Extract the (X, Y) coordinate from the center of the cell holding the provided text.  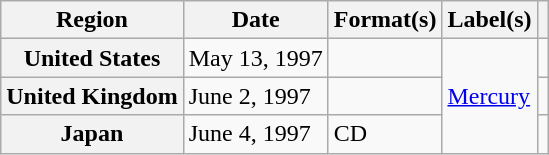
June 2, 1997 (256, 96)
Japan (92, 134)
Mercury (490, 96)
United Kingdom (92, 96)
Date (256, 20)
CD (385, 134)
Region (92, 20)
Label(s) (490, 20)
Format(s) (385, 20)
May 13, 1997 (256, 58)
June 4, 1997 (256, 134)
United States (92, 58)
